Determine the [X, Y] coordinate at the center of the cell enclosing the given text.  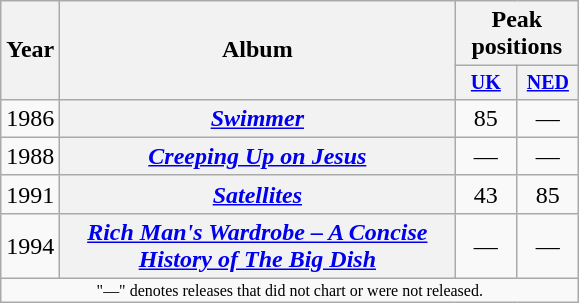
43 [486, 194]
NED [548, 82]
1988 [30, 156]
Peak positions [517, 34]
"—" denotes releases that did not chart or were not released. [290, 291]
Album [258, 50]
1994 [30, 246]
Swimmer [258, 118]
1986 [30, 118]
Year [30, 50]
Satellites [258, 194]
Creeping Up on Jesus [258, 156]
1991 [30, 194]
Rich Man's Wardrobe – A Concise History of The Big Dish [258, 246]
UK [486, 82]
